Detect which cell encompasses the target text, then output its [X, Y] center coordinate. 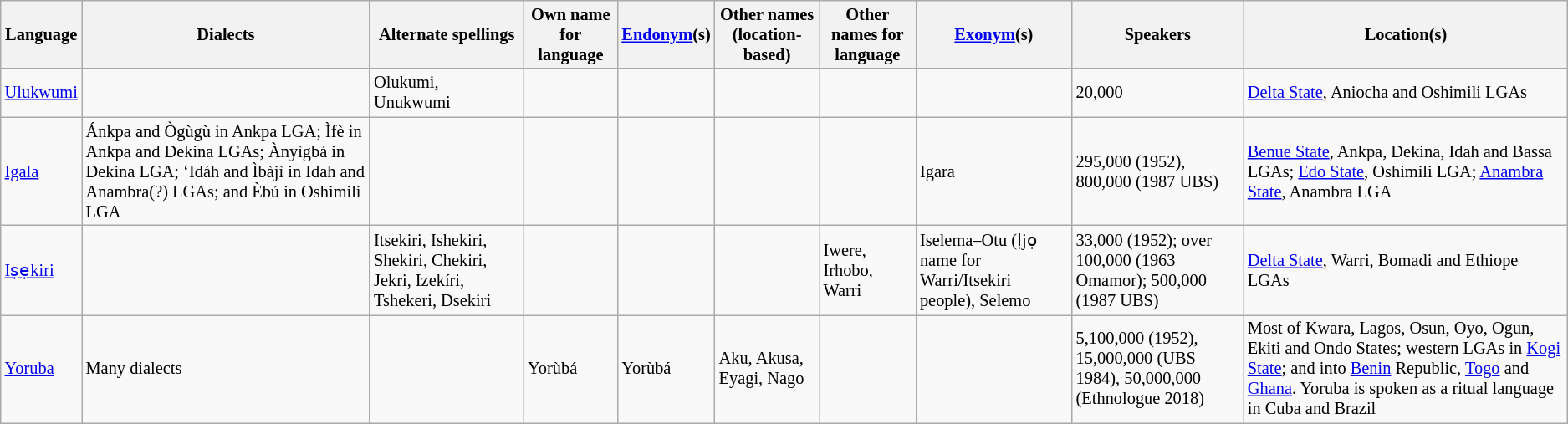
Yoruba [42, 369]
Location(s) [1406, 34]
Exonym(s) [993, 34]
Other names (location-based) [768, 34]
Igara [993, 171]
295,000 (1952), 800,000 (1987 UBS) [1157, 171]
Delta State, Warri, Bomadi and Ethiope LGAs [1406, 269]
Olukumi, Unukwumi [447, 93]
Aku, Akusa, Eyagi, Nago [768, 369]
Iwere, Irhobo, Warri [868, 269]
Speakers [1157, 34]
Delta State, Aniocha and Oshimili LGAs [1406, 93]
Igala [42, 171]
Iṣẹkiri [42, 269]
Many dialects [226, 369]
Language [42, 34]
Benue State, Ankpa, Dekina, Idah and Bassa LGAs; Edo State, Oshimili LGA; Anambra State, Anambra LGA [1406, 171]
20,000 [1157, 93]
Alternate spellings [447, 34]
5,100,000 (1952), 15,000,000 (UBS 1984), 50,000,000 (Ethnologue 2018) [1157, 369]
Dialects [226, 34]
Own name for language [570, 34]
33,000 (1952); over 100,000 (1963 Omamor); 500,000 (1987 UBS) [1157, 269]
Iselema–Otu (Ịjọ name for Warri/Itsekiri people), Selemo [993, 269]
Other names for language [868, 34]
Ulukwumi [42, 93]
Endonym(s) [666, 34]
Itsekiri, Ishekiri, Shekiri, Chekiri, Jekri, Izekíri, Tshekeri, Dsekiri [447, 269]
